For the text-containing cell, return its midpoint in [x, y] coordinate format. 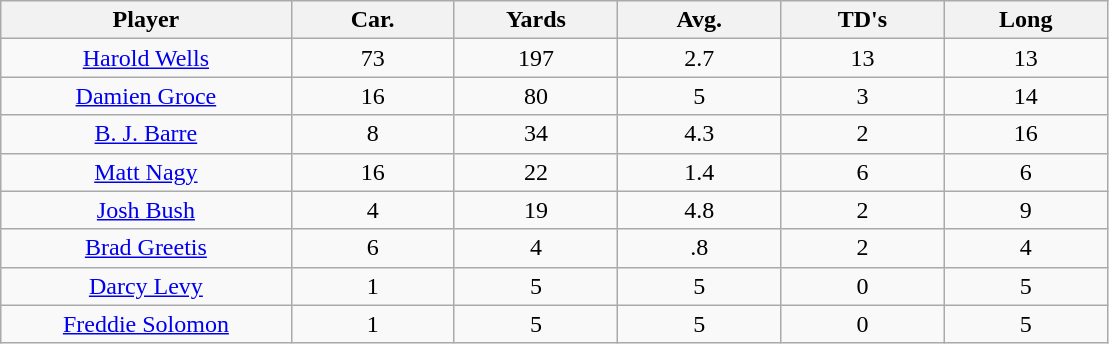
Brad Greetis [146, 248]
22 [536, 172]
73 [372, 58]
1.4 [700, 172]
14 [1026, 96]
Matt Nagy [146, 172]
Long [1026, 20]
19 [536, 210]
Player [146, 20]
Yards [536, 20]
2.7 [700, 58]
4.8 [700, 210]
.8 [700, 248]
80 [536, 96]
197 [536, 58]
9 [1026, 210]
B. J. Barre [146, 134]
8 [372, 134]
Josh Bush [146, 210]
4.3 [700, 134]
3 [862, 96]
Car. [372, 20]
Avg. [700, 20]
TD's [862, 20]
Darcy Levy [146, 286]
34 [536, 134]
Freddie Solomon [146, 324]
Damien Groce [146, 96]
Harold Wells [146, 58]
